Provide the [X, Y] coordinate of the cell's center where the given text is located.  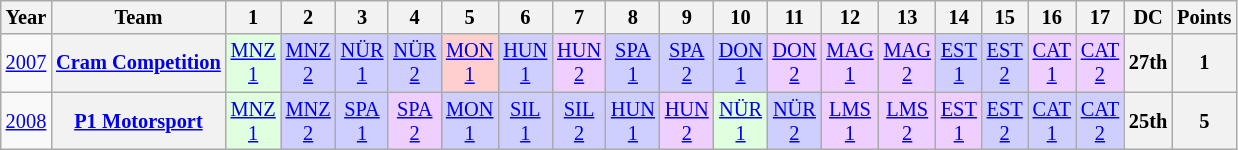
MAG2 [908, 63]
27th [1148, 63]
7 [579, 17]
16 [1052, 17]
14 [959, 17]
2007 [26, 63]
12 [850, 17]
6 [525, 17]
LMS2 [908, 121]
25th [1148, 121]
SIL1 [525, 121]
4 [414, 17]
DON2 [794, 63]
P1 Motorsport [138, 121]
DON1 [741, 63]
LMS1 [850, 121]
SIL2 [579, 121]
Team [138, 17]
9 [687, 17]
Cram Competition [138, 63]
15 [1005, 17]
Points [1204, 17]
17 [1100, 17]
DC [1148, 17]
13 [908, 17]
11 [794, 17]
8 [633, 17]
3 [362, 17]
Year [26, 17]
2 [308, 17]
2008 [26, 121]
MAG1 [850, 63]
10 [741, 17]
